From the cell containing the given text, extract its center point as [X, Y] coordinate. 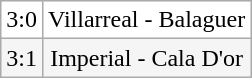
Imperial - Cala D'or [146, 58]
Villarreal - Balaguer [146, 20]
3:0 [22, 20]
3:1 [22, 58]
